Detect which cell encompasses the target text, then output its (x, y) center coordinate. 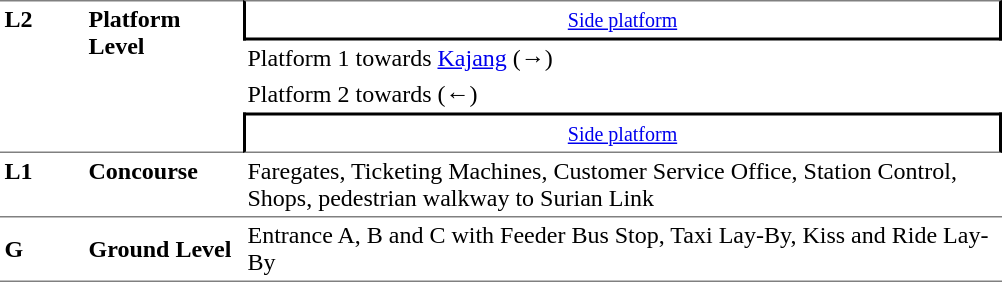
Ground Level (164, 250)
Entrance A, B and C with Feeder Bus Stop, Taxi Lay-By, Kiss and Ride Lay-By (622, 250)
Concourse (164, 185)
L2 (42, 76)
Platform 2 towards (←) (622, 94)
L1 (42, 185)
Platform 1 towards Kajang (→) (622, 58)
Platform Level (164, 76)
G (42, 250)
Faregates, Ticketing Machines, Customer Service Office, Station Control, Shops, pedestrian walkway to Surian Link (622, 185)
